Return the (X, Y) coordinate for the center point of the cell that contains the specified text.  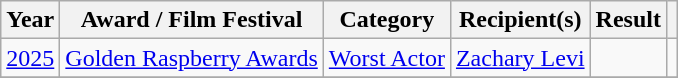
Golden Raspberry Awards (192, 58)
Award / Film Festival (192, 20)
Result (628, 20)
Worst Actor (386, 58)
Zachary Levi (520, 58)
Recipient(s) (520, 20)
Year (30, 20)
Category (386, 20)
2025 (30, 58)
